Identify which cell holds the provided text, then report its [X, Y] central coordinate. 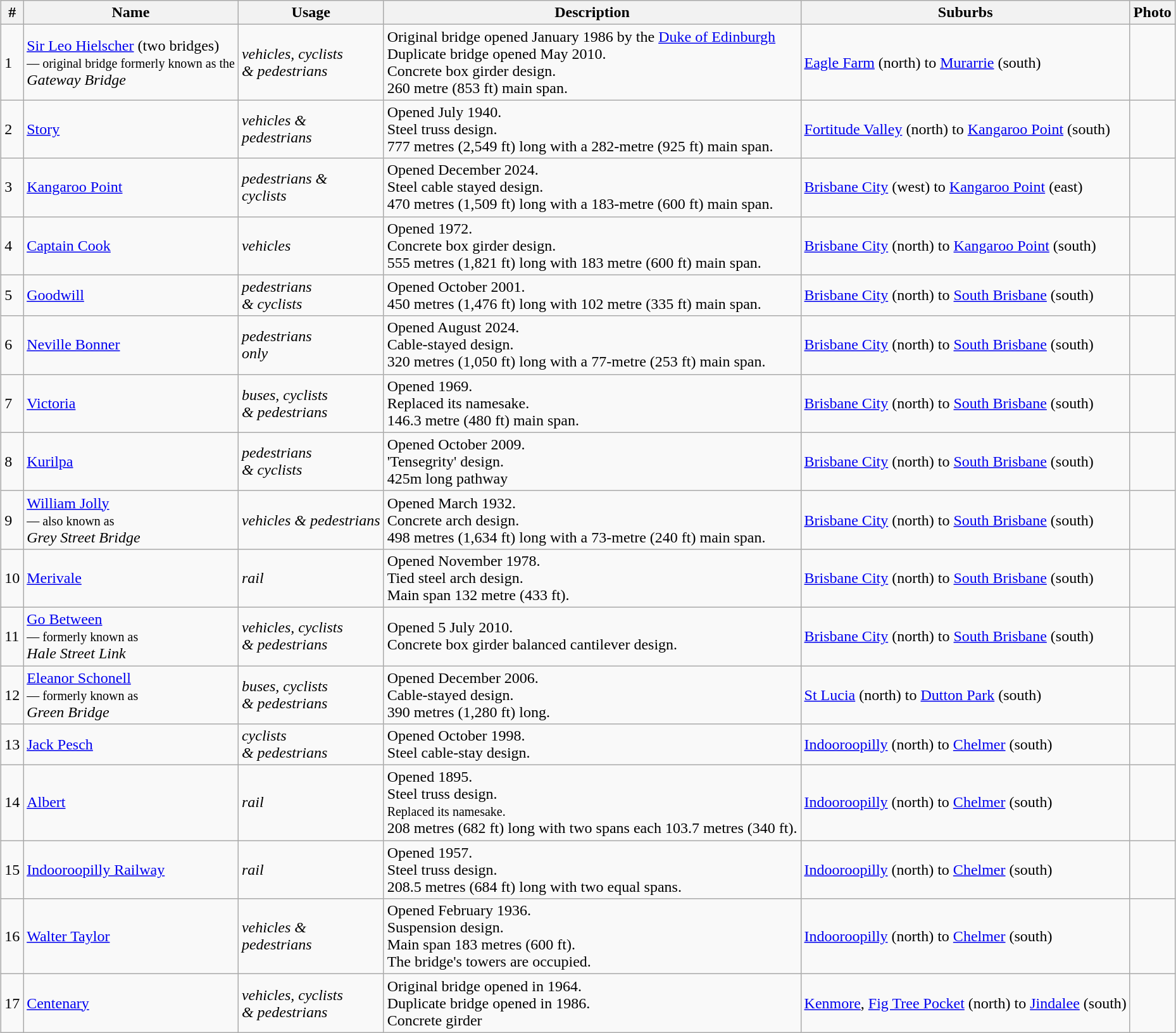
Photo [1152, 13]
Go Between — formerly known as Hale Street Link [131, 636]
Jack Pesch [131, 744]
Description [592, 13]
12 [13, 695]
Brisbane City (north) to Kangaroo Point (south) [965, 246]
Opened December 2006. Cable-stayed design. 390 metres (1,280 ft) long. [592, 695]
15 [13, 870]
Albert [131, 803]
Opened 1972. Concrete box girder design.555 metres (1,821 ft) long with 183 metre (600 ft) main span. [592, 246]
Kangaroo Point [131, 187]
7 [13, 403]
Kurilpa [131, 461]
St Lucia (north) to Dutton Park (south) [965, 695]
pedestrians only [311, 345]
11 [13, 636]
Opened July 1940. Steel truss design. 777 metres (2,549 ft) long with a 282-metre (925 ft) main span. [592, 129]
8 [13, 461]
Opened October 2009. 'Tensegrity' design. 425m long pathway [592, 461]
Neville Bonner [131, 345]
Opened March 1932. Concrete arch design. 498 metres (1,634 ft) long with a 73-metre (240 ft) main span. [592, 520]
Eagle Farm (north) to Murarrie (south) [965, 62]
Original bridge opened in 1964. Duplicate bridge opened in 1986. Concrete girder [592, 1003]
vehicles [311, 246]
13 [13, 744]
Fortitude Valley (north) to Kangaroo Point (south) [965, 129]
Opened February 1936. Suspension design. Main span 183 metres (600 ft). The bridge's towers are occupied. [592, 937]
Kenmore, Fig Tree Pocket (north) to Jindalee (south) [965, 1003]
Sir Leo Hielscher (two bridges)— original bridge formerly known as the Gateway Bridge [131, 62]
Opened November 1978. Tied steel arch design. Main span 132 metre (433 ft). [592, 578]
William Jolly — also known as Grey Street Bridge [131, 520]
Walter Taylor [131, 937]
# [13, 13]
10 [13, 578]
2 [13, 129]
Merivale [131, 578]
Opened 1895. Steel truss design. Replaced its namesake. 208 metres (682 ft) long with two spans each 103.7 metres (340 ft). [592, 803]
Indooroopilly Railway [131, 870]
Usage [311, 13]
Opened 1969. Replaced its namesake. 146.3 metre (480 ft) main span. [592, 403]
Suburbs [965, 13]
1 [13, 62]
Opened 5 July 2010. Concrete box girder balanced cantilever design. [592, 636]
Opened 1957. Steel truss design. 208.5 metres (684 ft) long with two equal spans. [592, 870]
Centenary [131, 1003]
Name [131, 13]
16 [13, 937]
Opened December 2024. Steel cable stayed design. 470 metres (1,509 ft) long with a 183-metre (600 ft) main span. [592, 187]
Opened October 1998. Steel cable-stay design. [592, 744]
Brisbane City (west) to Kangaroo Point (east) [965, 187]
14 [13, 803]
Story [131, 129]
4 [13, 246]
cyclists & pedestrians [311, 744]
Victoria [131, 403]
17 [13, 1003]
3 [13, 187]
Opened October 2001. 450 metres (1,476 ft) long with 102 metre (335 ft) main span. [592, 295]
6 [13, 345]
Goodwill [131, 295]
Opened August 2024. Cable-stayed design. 320 metres (1,050 ft) long with a 77-metre (253 ft) main span. [592, 345]
5 [13, 295]
Eleanor Schonell — formerly known as Green Bridge [131, 695]
Captain Cook [131, 246]
9 [13, 520]
